Scan for the cell matching the given text and deliver its (X, Y) coordinate at center. 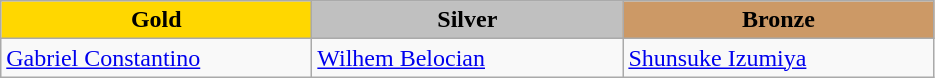
Gold (156, 20)
Bronze (778, 20)
Silver (468, 20)
Gabriel Constantino (156, 58)
Shunsuke Izumiya (778, 58)
Wilhem Belocian (468, 58)
